Return the (X, Y) coordinate for the center point of the cell that contains the specified text.  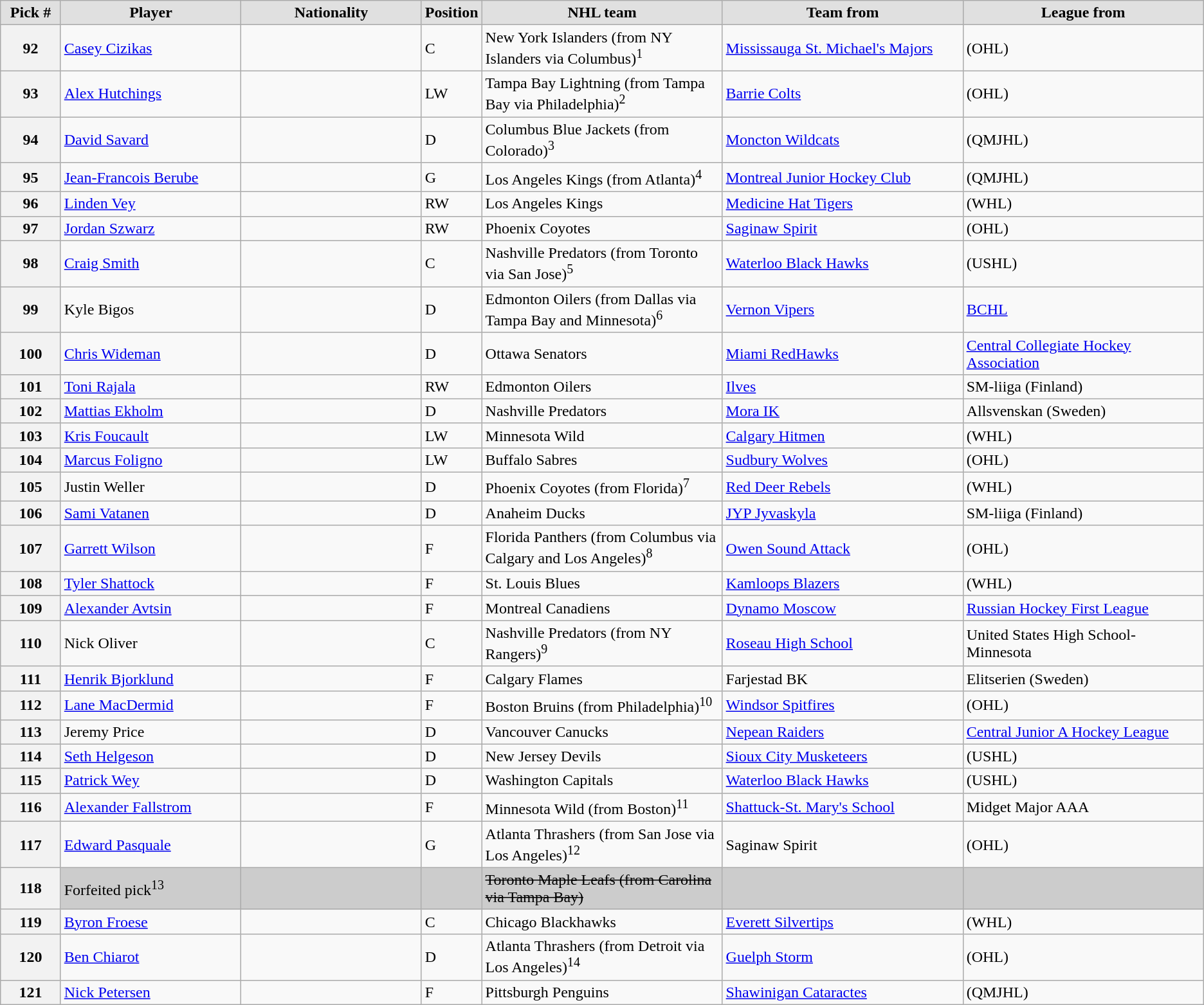
Roseau High School (843, 644)
119 (31, 921)
Montreal Junior Hockey Club (843, 177)
League from (1083, 13)
Mattias Ekholm (150, 411)
Byron Froese (150, 921)
Calgary Hitmen (843, 435)
Nashville Predators (602, 411)
Minnesota Wild (from Boston)11 (602, 808)
Team from (843, 13)
109 (31, 608)
Tyler Shattock (150, 584)
United States High School-Minnesota (1083, 644)
Red Deer Rebels (843, 487)
Jordan Szwarz (150, 228)
JYP Jyvaskyla (843, 513)
Justin Weller (150, 487)
New York Islanders (from NY Islanders via Columbus)1 (602, 48)
118 (31, 889)
Tampa Bay Lightning (from Tampa Bay via Philadelphia)2 (602, 94)
Nashville Predators (from Toronto via San Jose)5 (602, 264)
Pittsburgh Penguins (602, 992)
Phoenix Coyotes (602, 228)
Montreal Canadiens (602, 608)
Owen Sound Attack (843, 548)
Allsvenskan (Sweden) (1083, 411)
David Savard (150, 140)
Henrik Bjorklund (150, 678)
Calgary Flames (602, 678)
Edmonton Oilers (from Dallas via Tampa Bay and Minnesota)6 (602, 310)
Kamloops Blazers (843, 584)
Anaheim Ducks (602, 513)
99 (31, 310)
Buffalo Sabres (602, 460)
Edward Pasquale (150, 845)
Jeremy Price (150, 732)
Nick Petersen (150, 992)
Sami Vatanen (150, 513)
107 (31, 548)
Ben Chiarot (150, 957)
93 (31, 94)
97 (31, 228)
Seth Helgeson (150, 756)
Florida Panthers (from Columbus via Calgary and Los Angeles)8 (602, 548)
Russian Hockey First League (1083, 608)
Sudbury Wolves (843, 460)
Linden Vey (150, 204)
Vernon Vipers (843, 310)
Patrick Wey (150, 781)
Sioux City Musketeers (843, 756)
Minnesota Wild (602, 435)
Los Angeles Kings (from Atlanta)4 (602, 177)
Ottawa Senators (602, 354)
Phoenix Coyotes (from Florida)7 (602, 487)
Pick # (31, 13)
Boston Bruins (from Philadelphia)10 (602, 705)
Toronto Maple Leafs (from Carolina via Tampa Bay) (602, 889)
Nick Oliver (150, 644)
102 (31, 411)
Player (150, 13)
Farjestad BK (843, 678)
Shawinigan Cataractes (843, 992)
Windsor Spitfires (843, 705)
Elitserien (Sweden) (1083, 678)
96 (31, 204)
Forfeited pick13 (150, 889)
114 (31, 756)
Central Junior A Hockey League (1083, 732)
110 (31, 644)
100 (31, 354)
Mora IK (843, 411)
113 (31, 732)
117 (31, 845)
Los Angeles Kings (602, 204)
Everett Silvertips (843, 921)
111 (31, 678)
105 (31, 487)
Lane MacDermid (150, 705)
Vancouver Canucks (602, 732)
Nashville Predators (from NY Rangers)9 (602, 644)
115 (31, 781)
Nationality (332, 13)
Barrie Colts (843, 94)
Medicine Hat Tigers (843, 204)
Ilves (843, 386)
Casey Cizikas (150, 48)
Alexander Avtsin (150, 608)
92 (31, 48)
94 (31, 140)
Moncton Wildcats (843, 140)
New Jersey Devils (602, 756)
Columbus Blue Jackets (from Colorado)3 (602, 140)
Position (452, 13)
95 (31, 177)
112 (31, 705)
Miami RedHawks (843, 354)
Toni Rajala (150, 386)
Alex Hutchings (150, 94)
Kyle Bigos (150, 310)
Washington Capitals (602, 781)
106 (31, 513)
116 (31, 808)
NHL team (602, 13)
108 (31, 584)
Chris Wideman (150, 354)
Edmonton Oilers (602, 386)
121 (31, 992)
Marcus Foligno (150, 460)
Atlanta Thrashers (from San Jose via Los Angeles)12 (602, 845)
Craig Smith (150, 264)
98 (31, 264)
St. Louis Blues (602, 584)
120 (31, 957)
Central Collegiate Hockey Association (1083, 354)
Dynamo Moscow (843, 608)
Shattuck-St. Mary's School (843, 808)
103 (31, 435)
101 (31, 386)
104 (31, 460)
BCHL (1083, 310)
Atlanta Thrashers (from Detroit via Los Angeles)14 (602, 957)
Kris Foucault (150, 435)
Chicago Blackhawks (602, 921)
Nepean Raiders (843, 732)
Midget Major AAA (1083, 808)
Garrett Wilson (150, 548)
Mississauga St. Michael's Majors (843, 48)
Alexander Fallstrom (150, 808)
Guelph Storm (843, 957)
Jean-Francois Berube (150, 177)
